Determine the (x, y) coordinate at the center of the cell enclosing the given text.  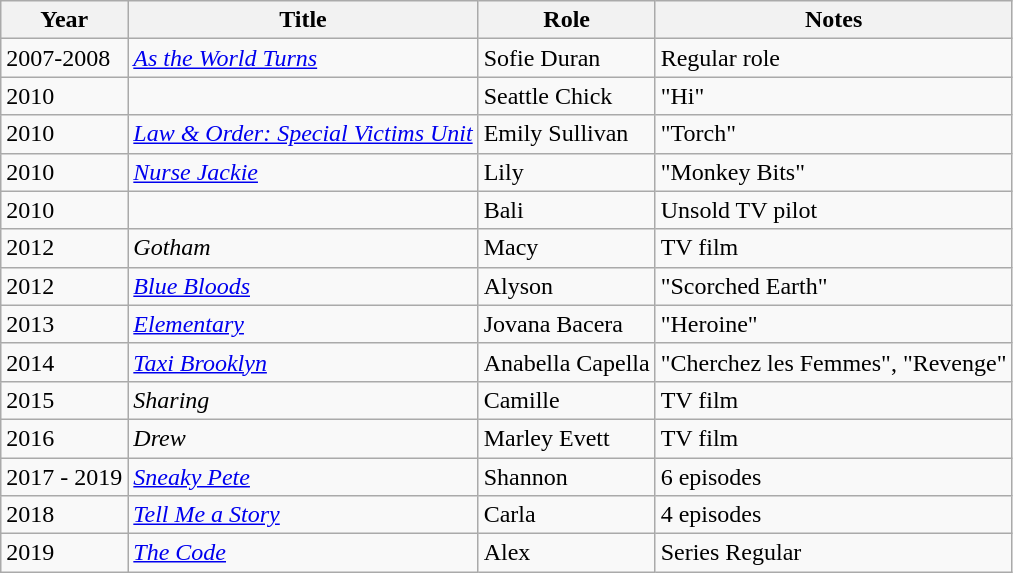
Carla (566, 515)
The Code (303, 553)
Drew (303, 438)
Nurse Jackie (303, 172)
"Hi" (834, 96)
Sofie Duran (566, 58)
Lily (566, 172)
"Scorched Earth" (834, 286)
Jovana Bacera (566, 324)
Blue Bloods (303, 286)
Taxi Brooklyn (303, 362)
Elementary (303, 324)
6 episodes (834, 477)
2015 (64, 400)
Tell Me a Story (303, 515)
As the World Turns (303, 58)
Alex (566, 553)
Shannon (566, 477)
2019 (64, 553)
Anabella Capella (566, 362)
Seattle Chick (566, 96)
Title (303, 20)
2007-2008 (64, 58)
"Monkey Bits" (834, 172)
Alyson (566, 286)
Emily Sullivan (566, 134)
"Torch" (834, 134)
2016 (64, 438)
Regular role (834, 58)
Series Regular (834, 553)
2014 (64, 362)
Marley Evett (566, 438)
Sharing (303, 400)
Camille (566, 400)
Gotham (303, 248)
Unsold TV pilot (834, 210)
2017 - 2019 (64, 477)
Year (64, 20)
Macy (566, 248)
Bali (566, 210)
Role (566, 20)
4 episodes (834, 515)
"Cherchez les Femmes", "Revenge" (834, 362)
2013 (64, 324)
"Heroine" (834, 324)
Notes (834, 20)
Sneaky Pete (303, 477)
Law & Order: Special Victims Unit (303, 134)
2018 (64, 515)
